Find where the given text appears and provide that cell's center as [X, Y] coordinate. 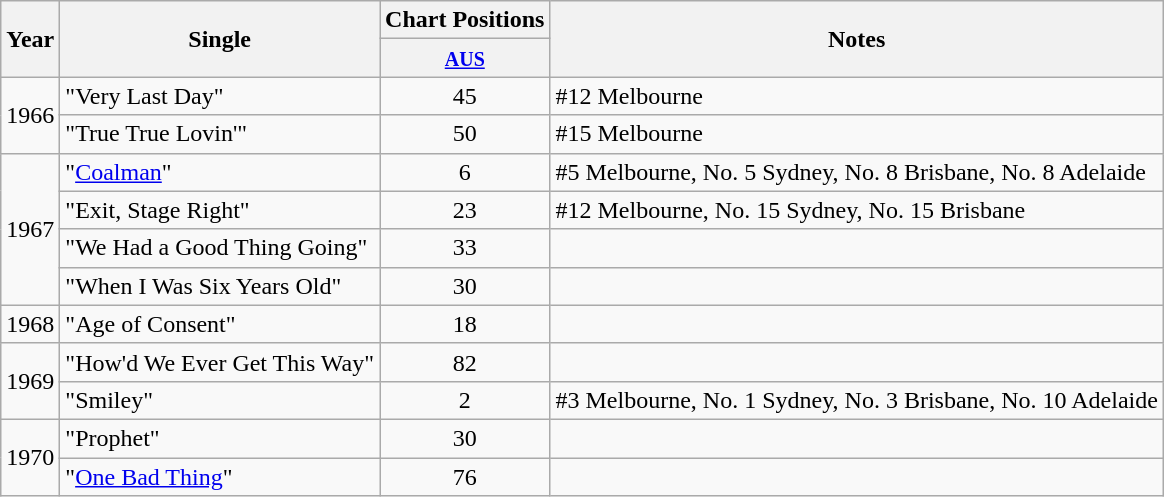
#5 Melbourne, No. 5 Sydney, No. 8 Brisbane, No. 8 Adelaide [856, 172]
#3 Melbourne, No. 1 Sydney, No. 3 Brisbane, No. 10 Adelaide [856, 400]
"We Had a Good Thing Going" [220, 248]
1970 [30, 457]
Year [30, 39]
"Very Last Day" [220, 96]
18 [465, 324]
"How'd We Ever Get This Way" [220, 362]
76 [465, 477]
33 [465, 248]
AUS [465, 58]
Single [220, 39]
1966 [30, 115]
82 [465, 362]
23 [465, 210]
2 [465, 400]
6 [465, 172]
1968 [30, 324]
"Prophet" [220, 438]
#12 Melbourne, No. 15 Sydney, No. 15 Brisbane [856, 210]
50 [465, 134]
Chart Positions [465, 20]
"Smiley" [220, 400]
45 [465, 96]
"When I Was Six Years Old" [220, 286]
#12 Melbourne [856, 96]
"Age of Consent" [220, 324]
Notes [856, 39]
1967 [30, 229]
#15 Melbourne [856, 134]
"Exit, Stage Right" [220, 210]
"Coalman" [220, 172]
"One Bad Thing" [220, 477]
"True True Lovin'" [220, 134]
1969 [30, 381]
